Detect which cell encompasses the target text, then output its [X, Y] center coordinate. 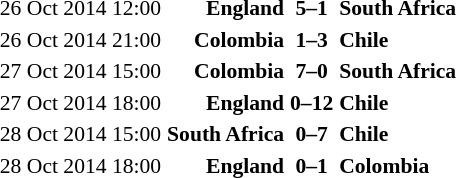
7–0 [312, 71]
0–7 [312, 134]
1–3 [312, 40]
South Africa [226, 134]
England [226, 102]
0–12 [312, 102]
